Pinpoint the cell where the given text exists, returning its [x, y] midpoint coordinate. 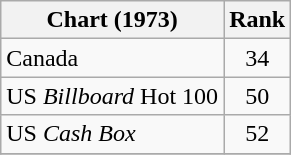
US Billboard Hot 100 [112, 96]
Canada [112, 58]
34 [258, 58]
Rank [258, 20]
US Cash Box [112, 134]
50 [258, 96]
Chart (1973) [112, 20]
52 [258, 134]
